Find where the given text appears and provide that cell's center as [x, y] coordinate. 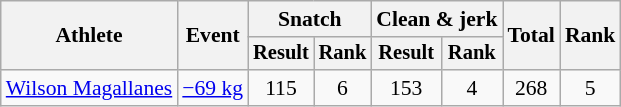
4 [472, 88]
153 [406, 88]
Wilson Magallanes [90, 88]
5 [590, 88]
Total [530, 36]
268 [530, 88]
Clean & jerk [436, 19]
Snatch [310, 19]
Athlete [90, 36]
Event [212, 36]
−69 kg [212, 88]
6 [343, 88]
115 [281, 88]
